Find where the given text appears and provide that cell's center as [x, y] coordinate. 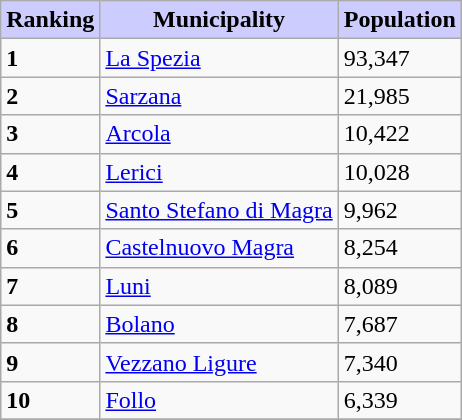
9,962 [400, 210]
1 [50, 58]
Population [400, 20]
Castelnuovo Magra [219, 248]
6,339 [400, 400]
2 [50, 96]
Arcola [219, 134]
7,687 [400, 324]
3 [50, 134]
La Spezia [219, 58]
8,254 [400, 248]
10,422 [400, 134]
93,347 [400, 58]
Municipality [219, 20]
7 [50, 286]
10 [50, 400]
6 [50, 248]
4 [50, 172]
5 [50, 210]
Follo [219, 400]
Bolano [219, 324]
9 [50, 362]
Santo Stefano di Magra [219, 210]
8 [50, 324]
Luni [219, 286]
7,340 [400, 362]
Ranking [50, 20]
Lerici [219, 172]
21,985 [400, 96]
Vezzano Ligure [219, 362]
Sarzana [219, 96]
8,089 [400, 286]
10,028 [400, 172]
